Extract the [X, Y] coordinate from the center of the cell holding the provided text.  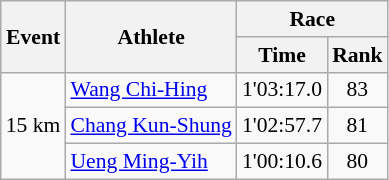
Wang Chi-Hing [150, 90]
Time [282, 55]
81 [358, 126]
Race [312, 19]
Event [34, 36]
Athlete [150, 36]
1'00:10.6 [282, 162]
Chang Kun-Shung [150, 126]
Ueng Ming-Yih [150, 162]
1'02:57.7 [282, 126]
Rank [358, 55]
83 [358, 90]
1'03:17.0 [282, 90]
80 [358, 162]
15 km [34, 126]
